Determine the [x, y] coordinate at the center of the cell enclosing the given text.  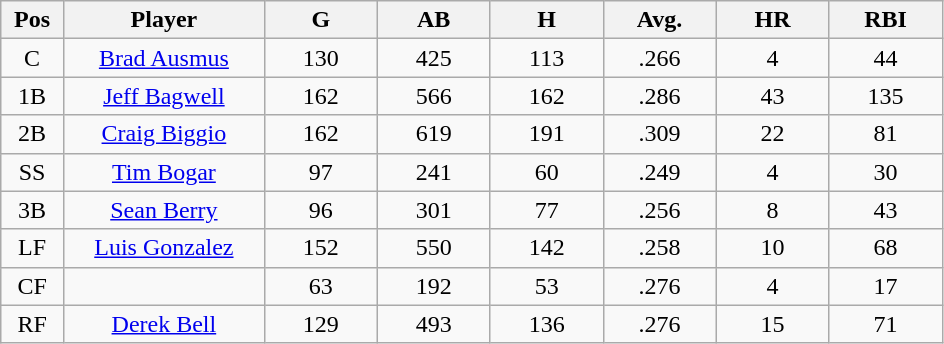
Jeff Bagwell [164, 96]
2B [32, 134]
142 [546, 248]
71 [886, 324]
53 [546, 286]
Craig Biggio [164, 134]
SS [32, 172]
130 [320, 58]
RF [32, 324]
493 [434, 324]
152 [320, 248]
Pos [32, 20]
C [32, 58]
Player [164, 20]
8 [772, 210]
Luis Gonzalez [164, 248]
LF [32, 248]
97 [320, 172]
22 [772, 134]
136 [546, 324]
G [320, 20]
HR [772, 20]
Avg. [660, 20]
Derek Bell [164, 324]
10 [772, 248]
AB [434, 20]
Tim Bogar [164, 172]
241 [434, 172]
77 [546, 210]
.286 [660, 96]
191 [546, 134]
30 [886, 172]
60 [546, 172]
113 [546, 58]
H [546, 20]
68 [886, 248]
619 [434, 134]
425 [434, 58]
RBI [886, 20]
3B [32, 210]
301 [434, 210]
96 [320, 210]
63 [320, 286]
17 [886, 286]
.249 [660, 172]
CF [32, 286]
15 [772, 324]
1B [32, 96]
44 [886, 58]
.309 [660, 134]
Brad Ausmus [164, 58]
566 [434, 96]
Sean Berry [164, 210]
.256 [660, 210]
.258 [660, 248]
.266 [660, 58]
550 [434, 248]
192 [434, 286]
135 [886, 96]
129 [320, 324]
81 [886, 134]
